Extract the (x, y) coordinate from the center of the cell holding the provided text.  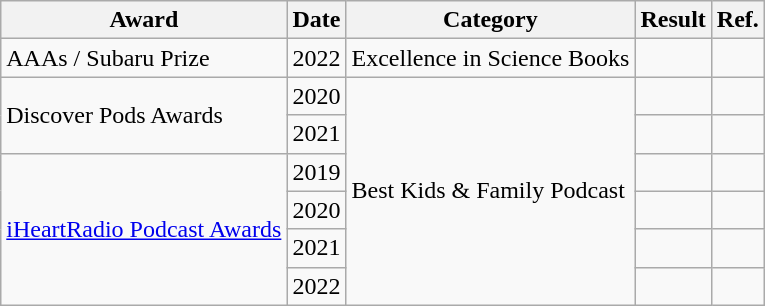
Category (490, 20)
Award (144, 20)
Result (673, 20)
Excellence in Science Books (490, 58)
Ref. (738, 20)
Best Kids & Family Podcast (490, 191)
2019 (316, 172)
AAAs / Subaru Prize (144, 58)
Discover Pods Awards (144, 115)
iHeartRadio Podcast Awards (144, 229)
Date (316, 20)
